From the cell containing the given text, extract its center point as (X, Y) coordinate. 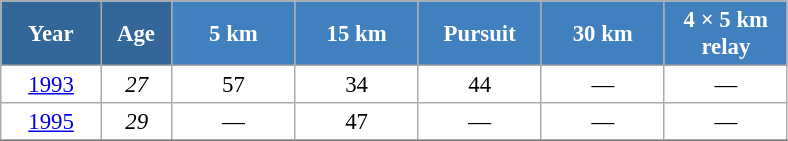
15 km (356, 34)
29 (136, 122)
5 km (234, 34)
1993 (52, 85)
Age (136, 34)
34 (356, 85)
Year (52, 34)
47 (356, 122)
4 × 5 km relay (726, 34)
44 (480, 85)
1995 (52, 122)
57 (234, 85)
30 km (602, 34)
27 (136, 85)
Pursuit (480, 34)
